Scan for the cell matching the given text and deliver its [X, Y] coordinate at center. 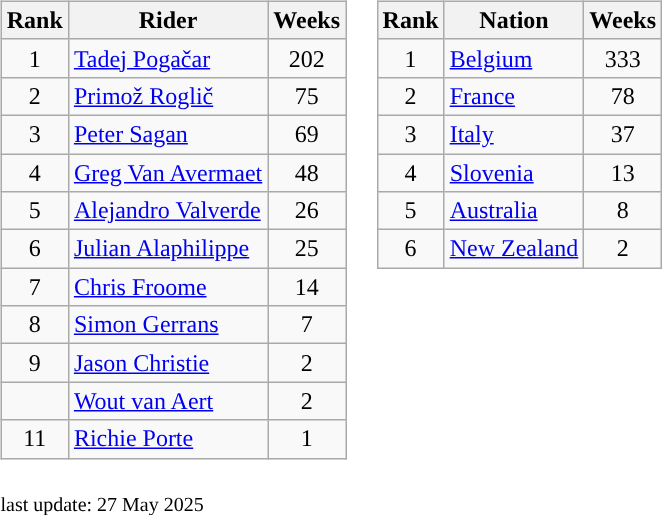
Tadej Pogačar [168, 58]
Slovenia [514, 173]
333 [623, 58]
14 [307, 287]
48 [307, 173]
Peter Sagan [168, 134]
Wout van Aert [168, 401]
Australia [514, 211]
25 [307, 249]
New Zealand [514, 249]
11 [34, 439]
Nation [514, 20]
13 [623, 173]
Italy [514, 134]
Jason Christie [168, 363]
75 [307, 96]
France [514, 96]
Belgium [514, 58]
37 [623, 134]
Primož Roglič [168, 96]
Richie Porte [168, 439]
69 [307, 134]
Simon Gerrans [168, 325]
Greg Van Avermaet [168, 173]
Julian Alaphilippe [168, 249]
9 [34, 363]
202 [307, 58]
26 [307, 211]
Rider [168, 20]
78 [623, 96]
Chris Froome [168, 287]
Alejandro Valverde [168, 211]
